For the text-containing cell, return its midpoint in (x, y) coordinate format. 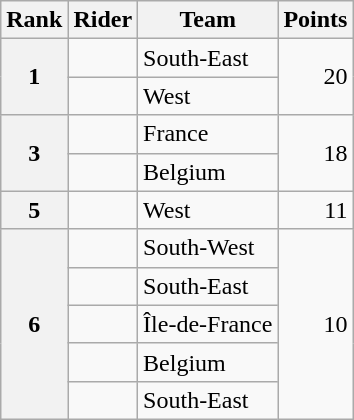
South-West (208, 248)
6 (34, 324)
11 (316, 210)
10 (316, 324)
Rider (103, 20)
France (208, 134)
Rank (34, 20)
3 (34, 153)
Points (316, 20)
Team (208, 20)
1 (34, 77)
18 (316, 153)
5 (34, 210)
20 (316, 77)
Île-de-France (208, 324)
